Detect which cell encompasses the target text, then output its [x, y] center coordinate. 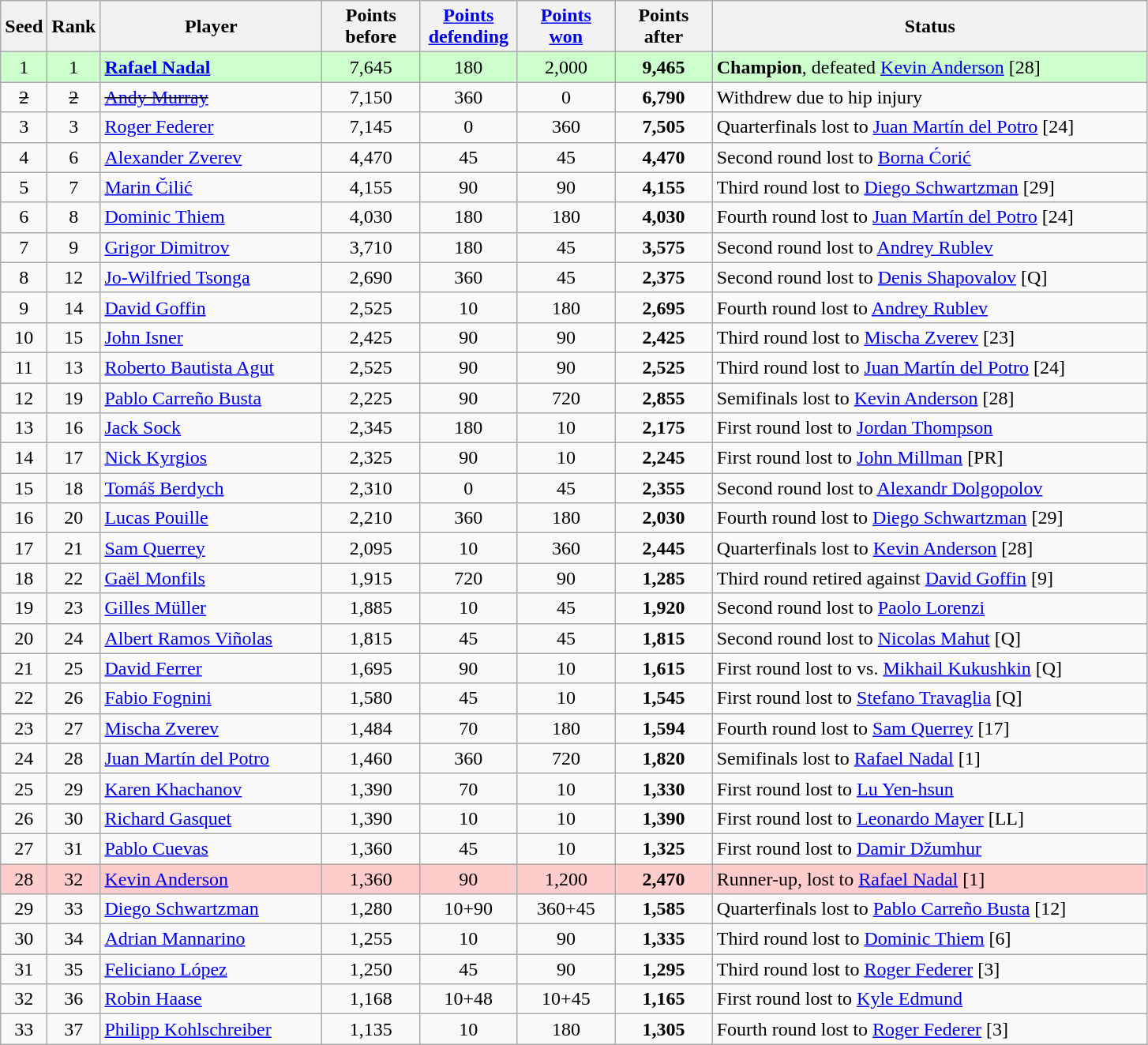
Quarterfinals lost to Juan Martín del Potro [24] [930, 127]
Adrian Mannarino [212, 939]
Semifinals lost to Kevin Anderson [28] [930, 397]
1,885 [371, 608]
1,250 [371, 969]
Runner-up, lost to Rafael Nadal [1] [930, 879]
7,505 [664, 127]
David Goffin [212, 307]
Third round lost to Dominic Thiem [6] [930, 939]
Points after [664, 27]
1,165 [664, 999]
1,255 [371, 939]
11 [24, 367]
Third round lost to Mischa Zverev [23] [930, 337]
10+45 [566, 999]
First round lost to vs. Mikhail Kukushkin [Q] [930, 668]
2,245 [664, 458]
Lucas Pouille [212, 518]
Third round lost to Juan Martín del Potro [24] [930, 367]
Mischa Zverev [212, 728]
Philipp Kohlschreiber [212, 1029]
John Isner [212, 337]
Alexander Zverev [212, 157]
1,615 [664, 668]
Rank [74, 27]
Withdrew due to hip injury [930, 97]
Quarterfinals lost to Pablo Carreño Busta [12] [930, 909]
First round lost to Kyle Edmund [930, 999]
First round lost to Damir Džumhur [930, 848]
First round lost to John Millman [PR] [930, 458]
2,325 [371, 458]
1,460 [371, 758]
Quarterfinals lost to Kevin Anderson [28] [930, 548]
Sam Querrey [212, 548]
Champion, defeated Kevin Anderson [28] [930, 67]
1,325 [664, 848]
2,690 [371, 277]
Kevin Anderson [212, 879]
2,310 [371, 488]
Pablo Carreño Busta [212, 397]
First round lost to Jordan Thompson [930, 428]
Seed [24, 27]
2,000 [566, 67]
2,355 [664, 488]
5 [24, 187]
Diego Schwartzman [212, 909]
1,305 [664, 1029]
Semifinals lost to Rafael Nadal [1] [930, 758]
Andy Murray [212, 97]
1,545 [664, 698]
1,168 [371, 999]
Roger Federer [212, 127]
Fabio Fognini [212, 698]
First round lost to Stefano Travaglia [Q] [930, 698]
Player [212, 27]
2,095 [371, 548]
1,280 [371, 909]
Karen Khachanov [212, 788]
Status [930, 27]
Second round lost to Paolo Lorenzi [930, 608]
1,695 [371, 668]
Gaël Monfils [212, 578]
Roberto Bautista Agut [212, 367]
10+48 [469, 999]
6,790 [664, 97]
1,915 [371, 578]
2,210 [371, 518]
7,150 [371, 97]
Third round lost to Roger Federer [3] [930, 969]
2,375 [664, 277]
Gilles Müller [212, 608]
Feliciano López [212, 969]
Nick Kyrgios [212, 458]
1,580 [371, 698]
Points defending [469, 27]
2,855 [664, 397]
360+45 [566, 909]
1,920 [664, 608]
7,645 [371, 67]
Points before [371, 27]
1,585 [664, 909]
9,465 [664, 67]
4 [24, 157]
Juan Martín del Potro [212, 758]
Second round lost to Andrey Rublev [930, 247]
Fourth round lost to Sam Querrey [17] [930, 728]
First round lost to Lu Yen-hsun [930, 788]
34 [74, 939]
Rafael Nadal [212, 67]
Fourth round lost to Andrey Rublev [930, 307]
Fourth round lost to Juan Martín del Potro [24] [930, 217]
Second round lost to Nicolas Mahut [Q] [930, 638]
First round lost to Leonardo Mayer [LL] [930, 818]
Grigor Dimitrov [212, 247]
1,484 [371, 728]
1,594 [664, 728]
3,710 [371, 247]
2,345 [371, 428]
2,175 [664, 428]
Third round retired against David Goffin [9] [930, 578]
Second round lost to Borna Ćorić [930, 157]
36 [74, 999]
3,575 [664, 247]
1,295 [664, 969]
Richard Gasquet [212, 818]
Albert Ramos Viñolas [212, 638]
Fourth round lost to Roger Federer [3] [930, 1029]
Dominic Thiem [212, 217]
2,695 [664, 307]
2,030 [664, 518]
Tomáš Berdych [212, 488]
7,145 [371, 127]
Jack Sock [212, 428]
2,225 [371, 397]
Marin Čilić [212, 187]
35 [74, 969]
2,470 [664, 879]
Robin Haase [212, 999]
2,445 [664, 548]
10+90 [469, 909]
David Ferrer [212, 668]
1,135 [371, 1029]
Third round lost to Diego Schwartzman [29] [930, 187]
Second round lost to Alexandr Dolgopolov [930, 488]
37 [74, 1029]
Points won [566, 27]
1,820 [664, 758]
Jo-Wilfried Tsonga [212, 277]
1,330 [664, 788]
1,200 [566, 879]
Pablo Cuevas [212, 848]
Second round lost to Denis Shapovalov [Q] [930, 277]
Fourth round lost to Diego Schwartzman [29] [930, 518]
1,285 [664, 578]
1,335 [664, 939]
